Pinpoint the cell where the given text exists, returning its (X, Y) midpoint coordinate. 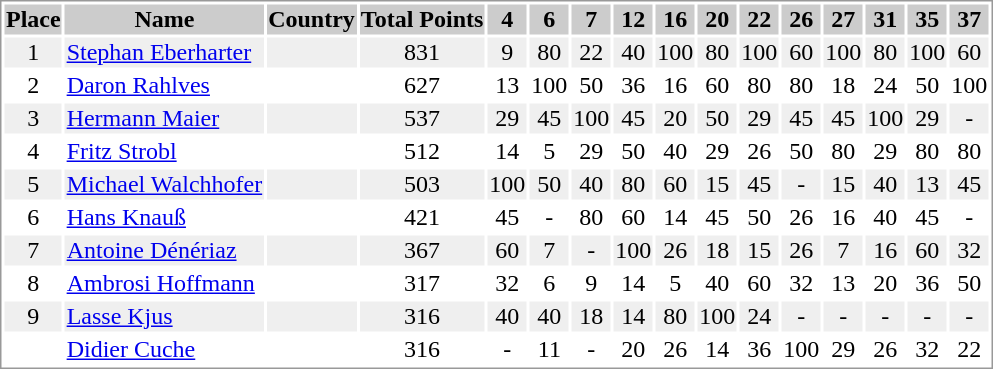
Total Points (422, 19)
2 (33, 85)
Lasse Kjus (164, 317)
27 (844, 19)
12 (634, 19)
Hans Knauß (164, 217)
Hermann Maier (164, 119)
Michael Walchhofer (164, 185)
11 (550, 349)
Ambrosi Hoffmann (164, 283)
Country (312, 19)
317 (422, 283)
8 (33, 283)
Daron Rahlves (164, 85)
Stephan Eberharter (164, 53)
421 (422, 217)
Didier Cuche (164, 349)
537 (422, 119)
503 (422, 185)
831 (422, 53)
3 (33, 119)
627 (422, 85)
Place (33, 19)
31 (886, 19)
1 (33, 53)
35 (928, 19)
37 (970, 19)
Antoine Dénériaz (164, 251)
367 (422, 251)
512 (422, 151)
Name (164, 19)
Fritz Strobl (164, 151)
